For the text-containing cell, return its midpoint in (x, y) coordinate format. 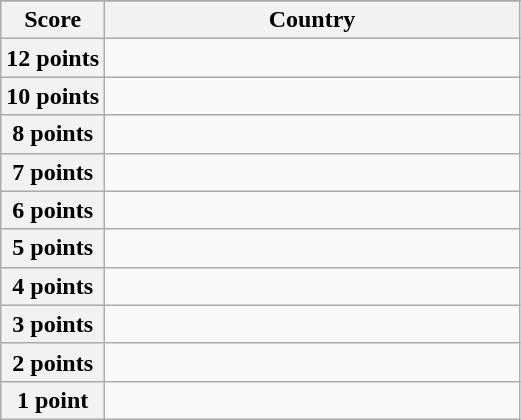
2 points (53, 362)
4 points (53, 286)
10 points (53, 96)
Score (53, 20)
12 points (53, 58)
6 points (53, 210)
1 point (53, 400)
5 points (53, 248)
Country (312, 20)
3 points (53, 324)
7 points (53, 172)
8 points (53, 134)
